Scan for the cell matching the given text and deliver its (x, y) coordinate at center. 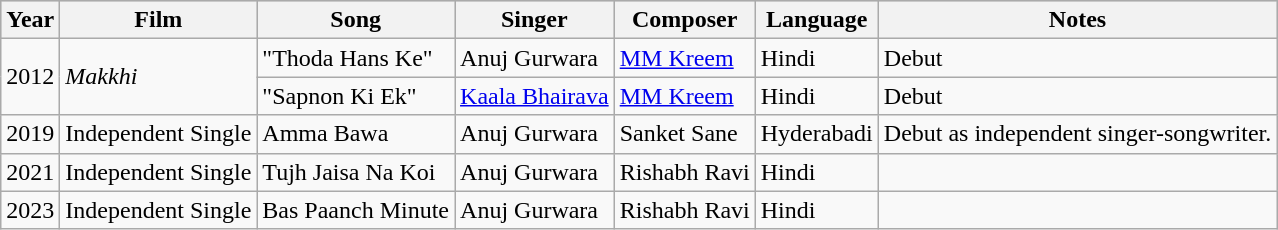
2023 (30, 210)
"Thoda Hans Ke" (356, 58)
2019 (30, 134)
Singer (535, 20)
2012 (30, 77)
Composer (684, 20)
Song (356, 20)
Bas Paanch Minute (356, 210)
Makkhi (158, 77)
Sanket Sane (684, 134)
Film (158, 20)
Amma Bawa (356, 134)
Kaala Bhairava (535, 96)
2021 (30, 172)
Language (816, 20)
Hyderabadi (816, 134)
Tujh Jaisa Na Koi (356, 172)
Year (30, 20)
Debut as independent singer-songwriter. (1077, 134)
"Sapnon Ki Ek" (356, 96)
Notes (1077, 20)
